Determine the [x, y] coordinate at the center of the cell enclosing the given text.  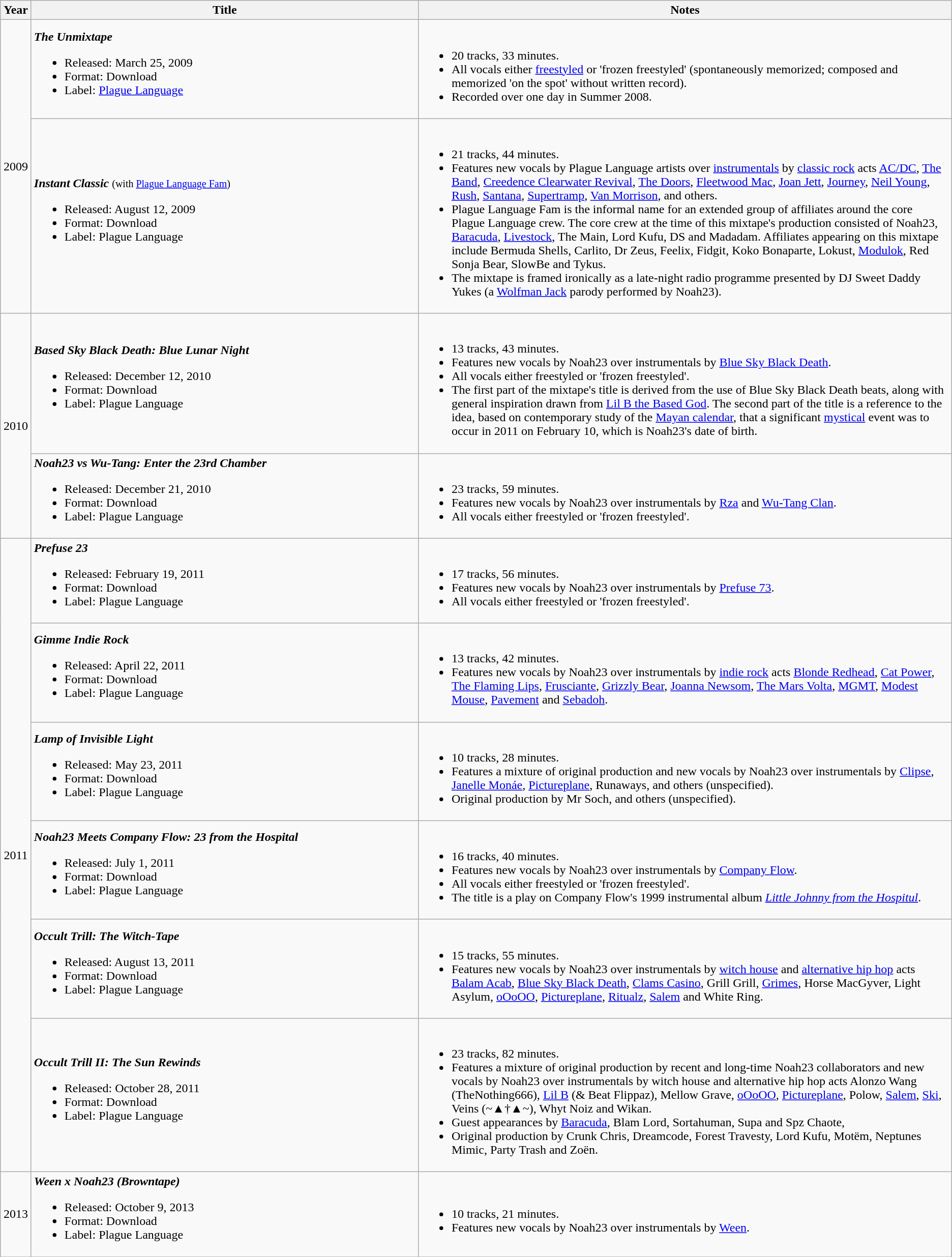
17 tracks, 56 minutes.Features new vocals by Noah23 over instrumentals by Prefuse 73.All vocals either freestyled or 'frozen freestyled'. [685, 581]
2010 [16, 426]
2009 [16, 167]
Year [16, 10]
Ween x Noah23 (Browntape)Released: October 9, 2013Format: DownloadLabel: Plague Language [225, 1214]
The UnmixtapeReleased: March 25, 2009Format: DownloadLabel: Plague Language [225, 69]
Instant Classic (with Plague Language Fam)Released: August 12, 2009Format: DownloadLabel: Plague Language [225, 216]
Occult Trill II: The Sun RewindsReleased: October 28, 2011Format: DownloadLabel: Plague Language [225, 1095]
10 tracks, 21 minutes.Features new vocals by Noah23 over instrumentals by Ween. [685, 1214]
Lamp of Invisible LightReleased: May 23, 2011Format: DownloadLabel: Plague Language [225, 771]
Noah23 vs Wu-Tang: Enter the 23rd ChamberReleased: December 21, 2010Format: DownloadLabel: Plague Language [225, 495]
Prefuse 23Released: February 19, 2011Format: DownloadLabel: Plague Language [225, 581]
2013 [16, 1214]
Notes [685, 10]
Occult Trill: The Witch-TapeReleased: August 13, 2011Format: DownloadLabel: Plague Language [225, 969]
2011 [16, 855]
Noah23 Meets Company Flow: 23 from the HospitalReleased: July 1, 2011Format: DownloadLabel: Plague Language [225, 870]
23 tracks, 59 minutes.Features new vocals by Noah23 over instrumentals by Rza and Wu-Tang Clan.All vocals either freestyled or 'frozen freestyled'. [685, 495]
Gimme Indie RockReleased: April 22, 2011Format: DownloadLabel: Plague Language [225, 673]
Based Sky Black Death: Blue Lunar NightReleased: December 12, 2010Format: DownloadLabel: Plague Language [225, 384]
Title [225, 10]
